Detect which cell encompasses the target text, then output its [X, Y] center coordinate. 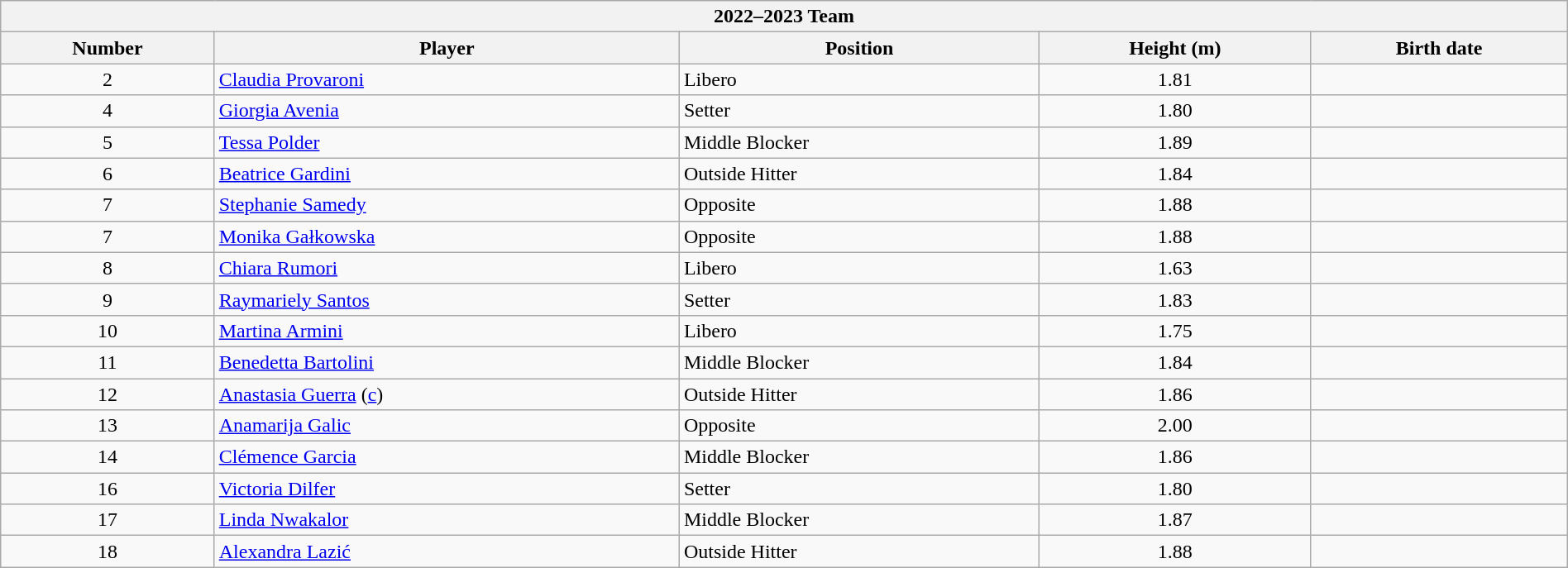
Clémence Garcia [447, 457]
2 [108, 79]
Giorgia Avenia [447, 111]
Monika Gałkowska [447, 236]
Martina Armini [447, 331]
Victoria Dilfer [447, 489]
Player [447, 48]
2.00 [1175, 426]
10 [108, 331]
17 [108, 520]
Birth date [1439, 48]
Beatrice Gardini [447, 174]
Chiara Rumori [447, 268]
16 [108, 489]
1.75 [1175, 331]
14 [108, 457]
1.89 [1175, 142]
18 [108, 551]
Tessa Polder [447, 142]
13 [108, 426]
9 [108, 299]
1.81 [1175, 79]
Alexandra Lazić [447, 551]
6 [108, 174]
12 [108, 394]
1.83 [1175, 299]
2022–2023 Team [784, 17]
Raymariely Santos [447, 299]
Linda Nwakalor [447, 520]
Claudia Provaroni [447, 79]
11 [108, 362]
4 [108, 111]
Number [108, 48]
Benedetta Bartolini [447, 362]
1.63 [1175, 268]
5 [108, 142]
Anastasia Guerra (c) [447, 394]
8 [108, 268]
Position [858, 48]
Height (m) [1175, 48]
Anamarija Galic [447, 426]
Stephanie Samedy [447, 205]
1.87 [1175, 520]
